Return the (x, y) coordinate for the center point of the cell that contains the specified text.  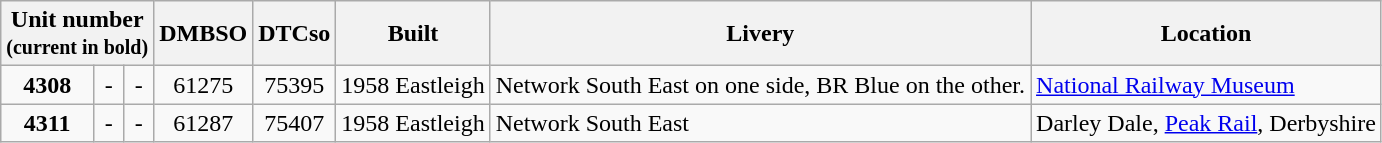
75407 (294, 123)
4311 (48, 123)
75395 (294, 85)
National Railway Museum (1206, 85)
Unit number (current in bold) (78, 34)
Network South East (760, 123)
Darley Dale, Peak Rail, Derbyshire (1206, 123)
Livery (760, 34)
Network South East on one side, BR Blue on the other. (760, 85)
61287 (204, 123)
4308 (48, 85)
DMBSO (204, 34)
Built (413, 34)
61275 (204, 85)
Location (1206, 34)
DTCso (294, 34)
